Locate the cell with the specified text and output its [X, Y] center coordinate. 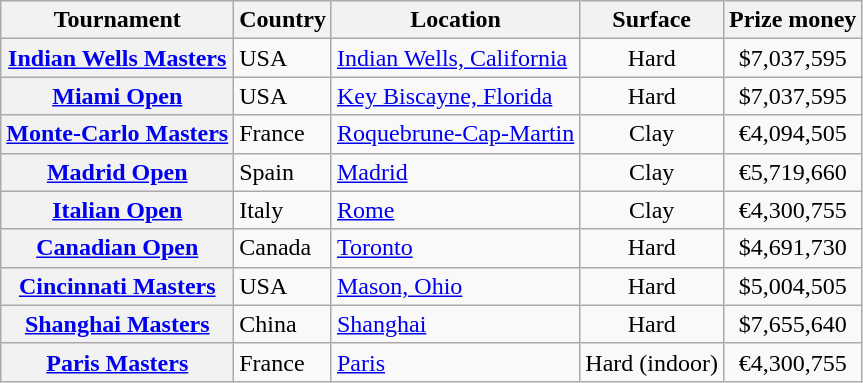
Paris Masters [118, 362]
Madrid [455, 172]
Location [455, 20]
Miami Open [118, 96]
Country [283, 20]
Indian Wells Masters [118, 58]
Prize money [793, 20]
Mason, Ohio [455, 286]
Madrid Open [118, 172]
Spain [283, 172]
Indian Wells, California [455, 58]
Key Biscayne, Florida [455, 96]
$5,004,505 [793, 286]
China [283, 324]
Canada [283, 248]
Shanghai [455, 324]
Monte-Carlo Masters [118, 134]
$7,655,640 [793, 324]
Surface [652, 20]
Tournament [118, 20]
Toronto [455, 248]
Shanghai Masters [118, 324]
Hard (indoor) [652, 362]
$4,691,730 [793, 248]
€5,719,660 [793, 172]
Canadian Open [118, 248]
Cincinnati Masters [118, 286]
Rome [455, 210]
Paris [455, 362]
Italian Open [118, 210]
Italy [283, 210]
Roquebrune-Cap-Martin [455, 134]
€4,094,505 [793, 134]
